Determine the (x, y) coordinate at the center of the cell enclosing the given text.  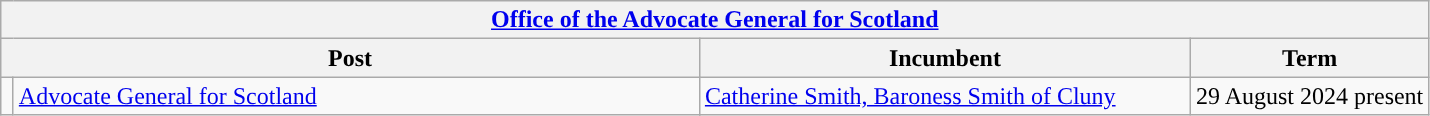
Advocate General for Scotland (356, 96)
Catherine Smith, Baroness Smith of Cluny (944, 96)
Post (350, 58)
Office of the Advocate General for Scotland (715, 20)
29 August 2024 present (1309, 96)
Term (1309, 58)
Incumbent (944, 58)
